Pinpoint the cell where the given text exists, returning its (X, Y) midpoint coordinate. 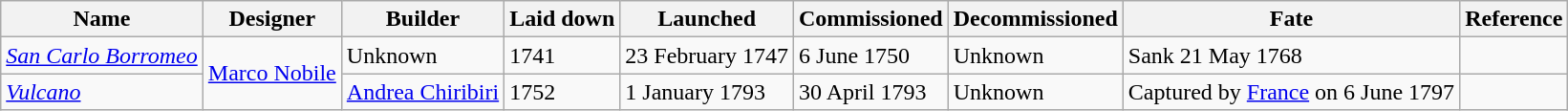
1741 (562, 55)
Commissioned (871, 19)
1752 (562, 92)
23 February 1747 (707, 55)
6 June 1750 (871, 55)
Marco Nobile (271, 74)
San Carlo Borromeo (102, 55)
Laid down (562, 19)
Name (102, 19)
Andrea Chiribiri (422, 92)
Reference (1514, 19)
Vulcano (102, 92)
Launched (707, 19)
1 January 1793 (707, 92)
Sank 21 May 1768 (1291, 55)
Decommissioned (1036, 19)
Captured by France on 6 June 1797 (1291, 92)
Designer (271, 19)
30 April 1793 (871, 92)
Builder (422, 19)
Fate (1291, 19)
